Locate the cell with the specified text and output its [X, Y] center coordinate. 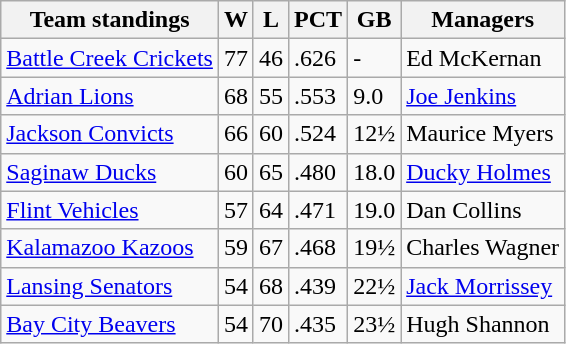
67 [270, 248]
W [236, 20]
Ducky Holmes [483, 172]
77 [236, 58]
59 [236, 248]
GB [374, 20]
Jack Morrissey [483, 286]
Charles Wagner [483, 248]
L [270, 20]
Kalamazoo Kazoos [110, 248]
.553 [318, 96]
57 [236, 210]
9.0 [374, 96]
.480 [318, 172]
.626 [318, 58]
Hugh Shannon [483, 324]
Flint Vehicles [110, 210]
.468 [318, 248]
22½ [374, 286]
.435 [318, 324]
Team standings [110, 20]
PCT [318, 20]
Adrian Lions [110, 96]
Lansing Senators [110, 286]
- [374, 58]
Maurice Myers [483, 134]
.439 [318, 286]
55 [270, 96]
12½ [374, 134]
Jackson Convicts [110, 134]
19.0 [374, 210]
64 [270, 210]
Saginaw Ducks [110, 172]
46 [270, 58]
Ed McKernan [483, 58]
.524 [318, 134]
66 [236, 134]
19½ [374, 248]
Bay City Beavers [110, 324]
Joe Jenkins [483, 96]
Dan Collins [483, 210]
Managers [483, 20]
23½ [374, 324]
65 [270, 172]
18.0 [374, 172]
70 [270, 324]
Battle Creek Crickets [110, 58]
.471 [318, 210]
